Find where the given text appears and provide that cell's center as [x, y] coordinate. 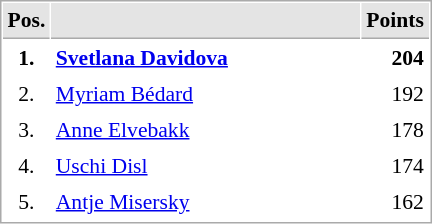
Pos. [26, 21]
2. [26, 93]
Antje Misersky [206, 201]
3. [26, 129]
Svetlana Davidova [206, 57]
4. [26, 165]
192 [396, 93]
5. [26, 201]
162 [396, 201]
Anne Elvebakk [206, 129]
178 [396, 129]
Myriam Bédard [206, 93]
174 [396, 165]
1. [26, 57]
Points [396, 21]
Uschi Disl [206, 165]
204 [396, 57]
